Provide the [X, Y] coordinate of the cell's center where the given text is located.  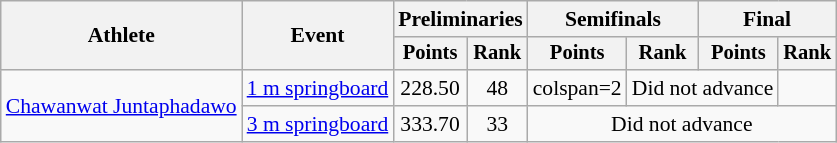
Event [318, 36]
228.50 [430, 88]
1 m springboard [318, 88]
Chawanwat Juntaphadawo [122, 106]
colspan=2 [578, 88]
3 m springboard [318, 124]
48 [498, 88]
Athlete [122, 36]
Semifinals [614, 19]
Preliminaries [460, 19]
333.70 [430, 124]
33 [498, 124]
Final [767, 19]
